From the cell containing the given text, extract its center point as [X, Y] coordinate. 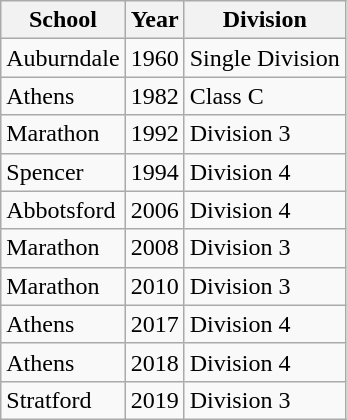
Abbotsford [63, 210]
2008 [154, 248]
Stratford [63, 400]
1994 [154, 172]
Year [154, 20]
1982 [154, 96]
2019 [154, 400]
1960 [154, 58]
2017 [154, 324]
School [63, 20]
Spencer [63, 172]
2018 [154, 362]
1992 [154, 134]
Single Division [264, 58]
2006 [154, 210]
Division [264, 20]
Auburndale [63, 58]
2010 [154, 286]
Class C [264, 96]
